Capture the cell that displays the provided text and extract its [x, y] central coordinate. 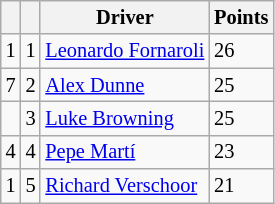
2 [31, 85]
23 [241, 152]
Richard Verschoor [124, 186]
26 [241, 51]
7 [11, 85]
Points [241, 17]
Luke Browning [124, 118]
5 [31, 186]
Driver [124, 17]
Alex Dunne [124, 85]
3 [31, 118]
Leonardo Fornaroli [124, 51]
Pepe Martí [124, 152]
21 [241, 186]
